Return the (x, y) coordinate for the center point of the cell that contains the specified text.  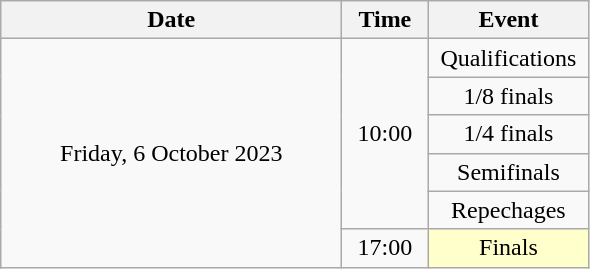
10:00 (385, 134)
Time (385, 20)
1/8 finals (508, 96)
Qualifications (508, 58)
Repechages (508, 210)
17:00 (385, 248)
Date (172, 20)
Event (508, 20)
Friday, 6 October 2023 (172, 153)
Finals (508, 248)
1/4 finals (508, 134)
Semifinals (508, 172)
